For the text-containing cell, return its midpoint in [x, y] coordinate format. 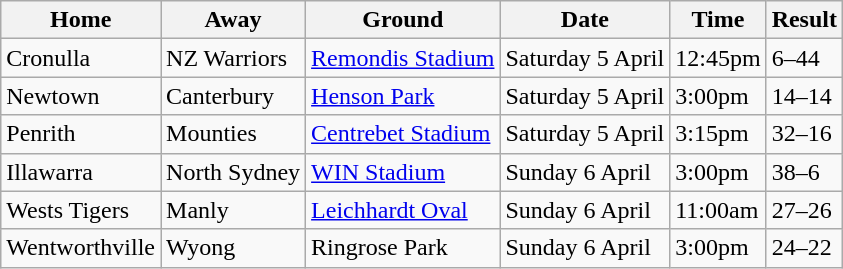
Penrith [81, 134]
North Sydney [234, 172]
Leichhardt Oval [403, 210]
Away [234, 20]
Ground [403, 20]
Wentworthville [81, 248]
Wests Tigers [81, 210]
Remondis Stadium [403, 58]
WIN Stadium [403, 172]
Illawarra [81, 172]
Wyong [234, 248]
Time [718, 20]
Canterbury [234, 96]
Ringrose Park [403, 248]
14–14 [804, 96]
11:00am [718, 210]
38–6 [804, 172]
6–44 [804, 58]
32–16 [804, 134]
Home [81, 20]
Manly [234, 210]
Result [804, 20]
Date [585, 20]
Henson Park [403, 96]
Cronulla [81, 58]
Mounties [234, 134]
24–22 [804, 248]
12:45pm [718, 58]
NZ Warriors [234, 58]
27–26 [804, 210]
Centrebet Stadium [403, 134]
Newtown [81, 96]
3:15pm [718, 134]
